Pinpoint the cell where the given text exists, returning its [X, Y] midpoint coordinate. 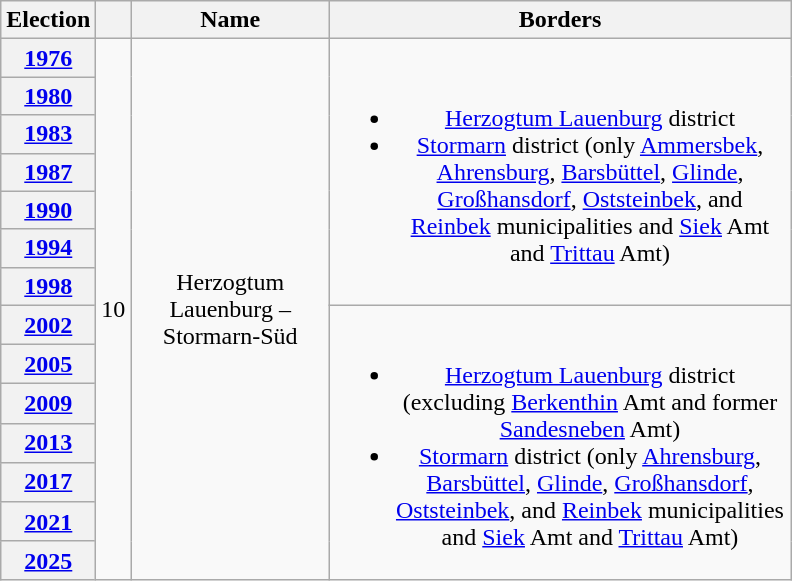
Election [48, 20]
10 [114, 310]
2002 [48, 324]
2021 [48, 522]
1990 [48, 210]
Herzogtum Lauenburg – Stormarn-Süd [230, 310]
Name [230, 20]
1980 [48, 96]
1998 [48, 286]
1983 [48, 134]
2025 [48, 560]
1987 [48, 172]
Borders [560, 20]
1994 [48, 248]
2017 [48, 482]
2009 [48, 404]
2013 [48, 442]
1976 [48, 58]
2005 [48, 364]
